Extract the [X, Y] coordinate from the center of the cell holding the provided text.  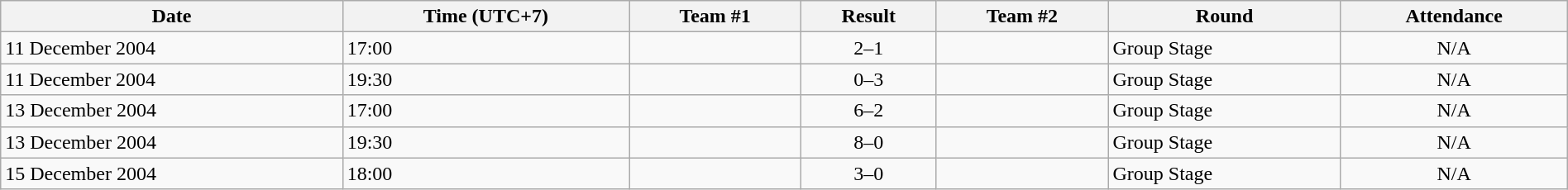
Team #1 [715, 17]
Round [1224, 17]
Date [172, 17]
6–2 [868, 111]
Team #2 [1022, 17]
Result [868, 17]
15 December 2004 [172, 173]
18:00 [485, 173]
0–3 [868, 79]
Attendance [1454, 17]
2–1 [868, 48]
3–0 [868, 173]
Time (UTC+7) [485, 17]
8–0 [868, 142]
